From the cell containing the given text, extract its center point as (x, y) coordinate. 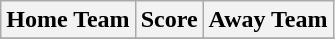
Away Team (268, 20)
Score (169, 20)
Home Team (68, 20)
